From the cell containing the given text, extract its center point as (x, y) coordinate. 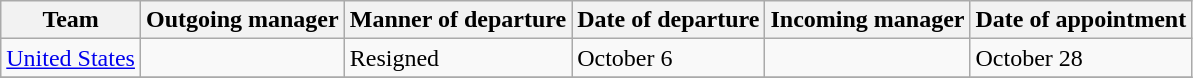
Manner of departure (458, 20)
United States (71, 58)
October 28 (1081, 58)
Date of appointment (1081, 20)
Team (71, 20)
Outgoing manager (242, 20)
Incoming manager (868, 20)
October 6 (668, 58)
Date of departure (668, 20)
Resigned (458, 58)
